Search for the cell housing the specified text and yield its [X, Y] center coordinate. 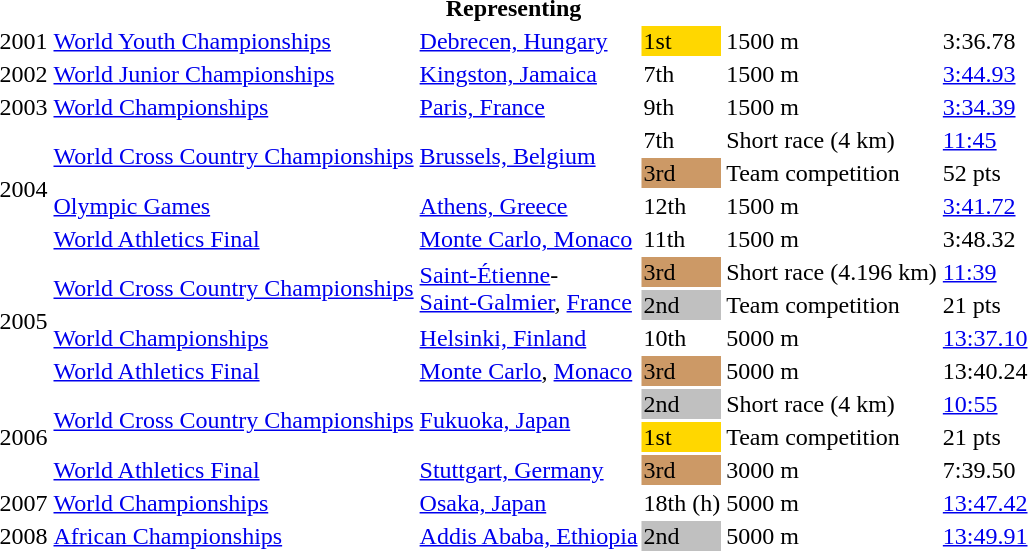
Fukuoka, Japan [528, 420]
Debrecen, Hungary [528, 41]
10th [682, 338]
World Youth Championships [234, 41]
12th [682, 206]
9th [682, 107]
Olympic Games [234, 206]
Athens, Greece [528, 206]
African Championships [234, 536]
Kingston, Jamaica [528, 74]
Helsinki, Finland [528, 338]
Brussels, Belgium [528, 156]
18th (h) [682, 503]
Saint-Étienne-Saint-Galmier, France [528, 288]
World Junior Championships [234, 74]
3000 m [832, 470]
Paris, France [528, 107]
Osaka, Japan [528, 503]
11th [682, 239]
Stuttgart, Germany [528, 470]
Addis Ababa, Ethiopia [528, 536]
Short race (4.196 km) [832, 272]
